Pinpoint the cell where the given text exists, returning its [x, y] midpoint coordinate. 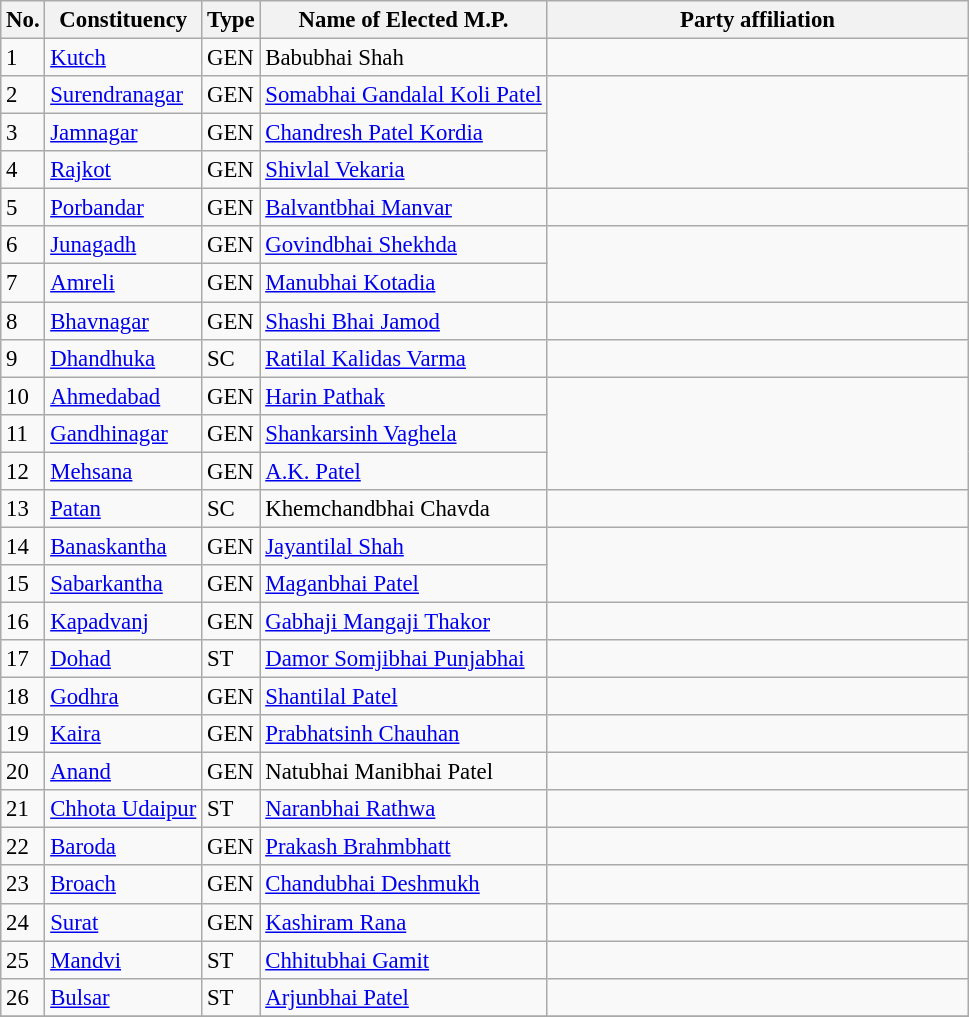
10 [23, 396]
15 [23, 584]
Babubhai Shah [404, 58]
6 [23, 245]
Shankarsinh Vaghela [404, 433]
Junagadh [124, 245]
22 [23, 847]
Prabhatsinh Chauhan [404, 734]
Baroda [124, 847]
Surendranagar [124, 95]
A.K. Patel [404, 471]
23 [23, 885]
14 [23, 546]
Jamnagar [124, 133]
4 [23, 170]
Khemchandbhai Chavda [404, 509]
Balvantbhai Manvar [404, 208]
1 [23, 58]
Rajkot [124, 170]
19 [23, 734]
Ratilal Kalidas Varma [404, 358]
Gandhinagar [124, 433]
Dhandhuka [124, 358]
Porbandar [124, 208]
Arjunbhai Patel [404, 997]
Shivlal Vekaria [404, 170]
Mandvi [124, 960]
Godhra [124, 697]
Shashi Bhai Jamod [404, 321]
Govindbhai Shekhda [404, 245]
Amreli [124, 283]
3 [23, 133]
18 [23, 697]
Kaira [124, 734]
Type [231, 20]
5 [23, 208]
21 [23, 809]
17 [23, 659]
Name of Elected M.P. [404, 20]
Constituency [124, 20]
13 [23, 509]
Chhota Udaipur [124, 809]
11 [23, 433]
Banaskantha [124, 546]
24 [23, 922]
12 [23, 471]
Harin Pathak [404, 396]
Mehsana [124, 471]
7 [23, 283]
Manubhai Kotadia [404, 283]
Surat [124, 922]
Patan [124, 509]
Anand [124, 772]
8 [23, 321]
Broach [124, 885]
Maganbhai Patel [404, 584]
Kutch [124, 58]
Chandubhai Deshmukh [404, 885]
2 [23, 95]
Chandresh Patel Kordia [404, 133]
Natubhai Manibhai Patel [404, 772]
Ahmedabad [124, 396]
Chhitubhai Gamit [404, 960]
25 [23, 960]
Party affiliation [758, 20]
Gabhaji Mangaji Thakor [404, 621]
Jayantilal Shah [404, 546]
9 [23, 358]
Bhavnagar [124, 321]
Dohad [124, 659]
Naranbhai Rathwa [404, 809]
26 [23, 997]
Bulsar [124, 997]
Prakash Brahmbhatt [404, 847]
Kapadvanj [124, 621]
Damor Somjibhai Punjabhai [404, 659]
Sabarkantha [124, 584]
No. [23, 20]
Kashiram Rana [404, 922]
Shantilal Patel [404, 697]
20 [23, 772]
16 [23, 621]
Somabhai Gandalal Koli Patel [404, 95]
